For the text-containing cell, return its midpoint in [x, y] coordinate format. 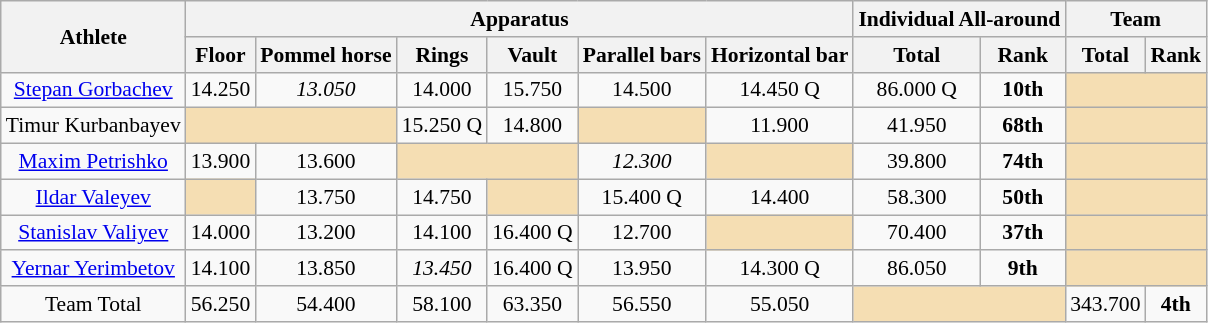
Horizontal bar [780, 55]
55.050 [780, 304]
Timur Kurbanbayev [94, 126]
74th [1022, 162]
12.300 [642, 162]
14.400 [780, 197]
58.100 [442, 304]
15.400 Q [642, 197]
11.900 [780, 126]
86.050 [916, 269]
13.900 [220, 162]
13.200 [326, 233]
Pommel horse [326, 55]
Vault [532, 55]
37th [1022, 233]
Team [1136, 19]
Stepan Gorbachev [94, 90]
14.800 [532, 126]
4th [1176, 304]
14.250 [220, 90]
9th [1022, 269]
Floor [220, 55]
58.300 [916, 197]
56.550 [642, 304]
14.500 [642, 90]
68th [1022, 126]
10th [1022, 90]
41.950 [916, 126]
Individual All-around [959, 19]
Ildar Valeyev [94, 197]
15.250 Q [442, 126]
13.050 [326, 90]
39.800 [916, 162]
Rings [442, 55]
343.700 [1105, 304]
14.300 Q [780, 269]
50th [1022, 197]
70.400 [916, 233]
13.450 [442, 269]
56.250 [220, 304]
63.350 [532, 304]
Apparatus [520, 19]
Yernar Yerimbetov [94, 269]
14.450 Q [780, 90]
54.400 [326, 304]
14.750 [442, 197]
12.700 [642, 233]
15.750 [532, 90]
Team Total [94, 304]
Athlete [94, 36]
Parallel bars [642, 55]
13.750 [326, 197]
13.950 [642, 269]
Stanislav Valiyev [94, 233]
13.850 [326, 269]
86.000 Q [916, 90]
13.600 [326, 162]
Maxim Petrishko [94, 162]
